Find where the given text appears and provide that cell's center as (x, y) coordinate. 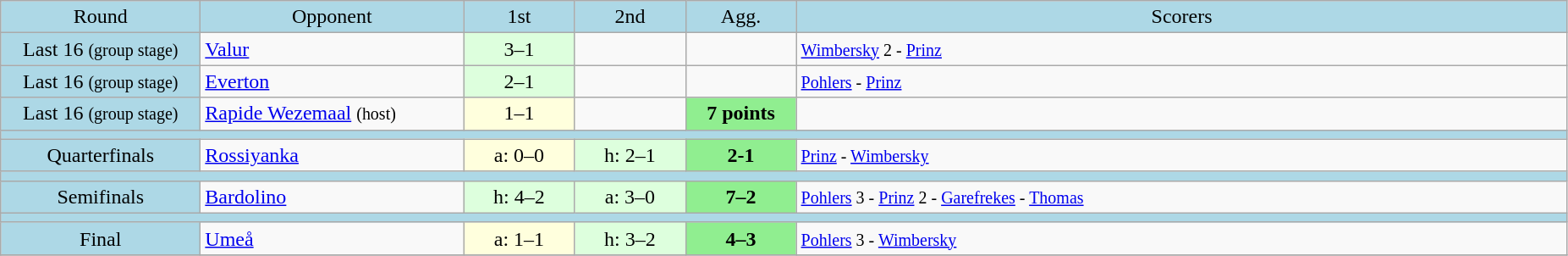
Quarterfinals (101, 155)
h: 4–2 (520, 197)
Everton (332, 81)
Wimbersky 2 - Prinz (1181, 49)
2nd (630, 17)
a: 0–0 (520, 155)
Prinz - Wimbersky (1181, 155)
7–2 (741, 197)
Agg. (741, 17)
3–1 (520, 49)
a: 3–0 (630, 197)
Final (101, 238)
Pohlers 3 - Prinz 2 - Garefrekes - Thomas (1181, 197)
Semifinals (101, 197)
a: 1–1 (520, 238)
Pohlers - Prinz (1181, 81)
Bardolino (332, 197)
h: 2–1 (630, 155)
Scorers (1181, 17)
1st (520, 17)
Valur (332, 49)
Pohlers 3 - Wimbersky (1181, 238)
7 points (741, 114)
Opponent (332, 17)
4–3 (741, 238)
Umeå (332, 238)
Rossiyanka (332, 155)
2-1 (741, 155)
2–1 (520, 81)
1–1 (520, 114)
h: 3–2 (630, 238)
Rapide Wezemaal (host) (332, 114)
Round (101, 17)
